Locate the cell with the specified text and output its [x, y] center coordinate. 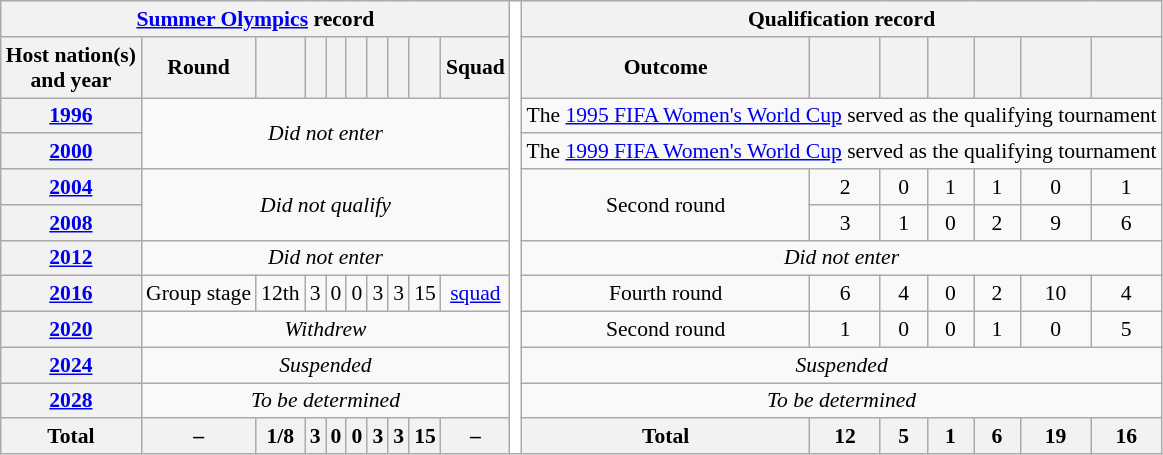
Qualification record [841, 19]
1996 [71, 116]
Did not qualify [326, 204]
12th [280, 294]
Summer Olympics record [256, 19]
12 [846, 437]
2016 [71, 294]
2004 [71, 187]
2020 [71, 330]
Group stage [198, 294]
2028 [71, 401]
Withdrew [326, 330]
19 [1056, 437]
2012 [71, 258]
2008 [71, 223]
16 [1126, 437]
2024 [71, 365]
9 [1056, 223]
squad [476, 294]
Squad [476, 68]
2000 [71, 152]
Fourth round [665, 294]
The 1999 FIFA Women's World Cup served as the qualifying tournament [841, 152]
Round [198, 68]
1/8 [280, 437]
The 1995 FIFA Women's World Cup served as the qualifying tournament [841, 116]
Outcome [665, 68]
10 [1056, 294]
Host nation(s)and year [71, 68]
